Scan for the cell matching the given text and deliver its (x, y) coordinate at center. 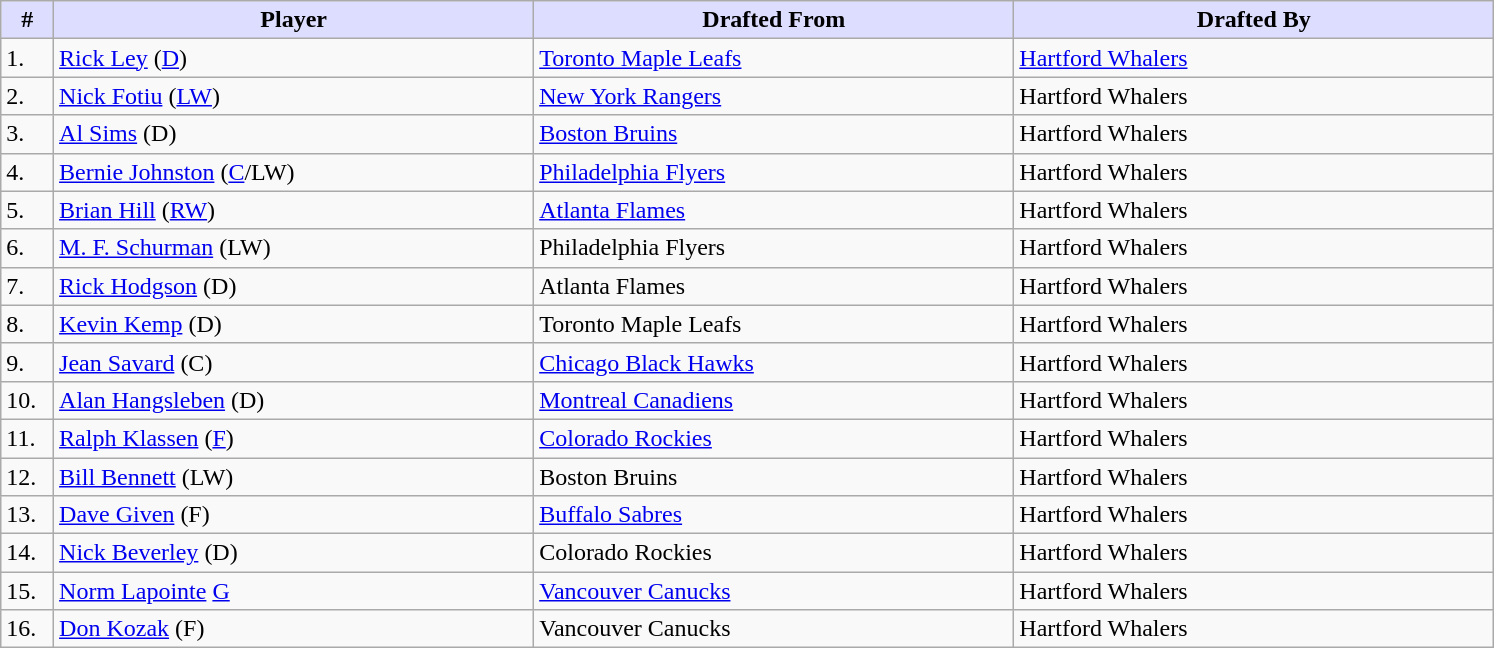
2. (28, 96)
14. (28, 553)
Alan Hangsleben (D) (294, 400)
New York Rangers (774, 96)
5. (28, 210)
11. (28, 438)
Player (294, 20)
Don Kozak (F) (294, 629)
Norm Lapointe G (294, 591)
Nick Beverley (D) (294, 553)
Kevin Kemp (D) (294, 324)
Brian Hill (RW) (294, 210)
6. (28, 248)
Buffalo Sabres (774, 515)
8. (28, 324)
9. (28, 362)
Ralph Klassen (F) (294, 438)
# (28, 20)
Dave Given (F) (294, 515)
3. (28, 134)
Rick Hodgson (D) (294, 286)
13. (28, 515)
4. (28, 172)
M. F. Schurman (LW) (294, 248)
7. (28, 286)
15. (28, 591)
Chicago Black Hawks (774, 362)
12. (28, 477)
1. (28, 58)
Drafted By (1254, 20)
Montreal Canadiens (774, 400)
10. (28, 400)
Al Sims (D) (294, 134)
Jean Savard (C) (294, 362)
Rick Ley (D) (294, 58)
Nick Fotiu (LW) (294, 96)
Bill Bennett (LW) (294, 477)
Drafted From (774, 20)
16. (28, 629)
Bernie Johnston (C/LW) (294, 172)
